Locate the cell with the specified text and output its [x, y] center coordinate. 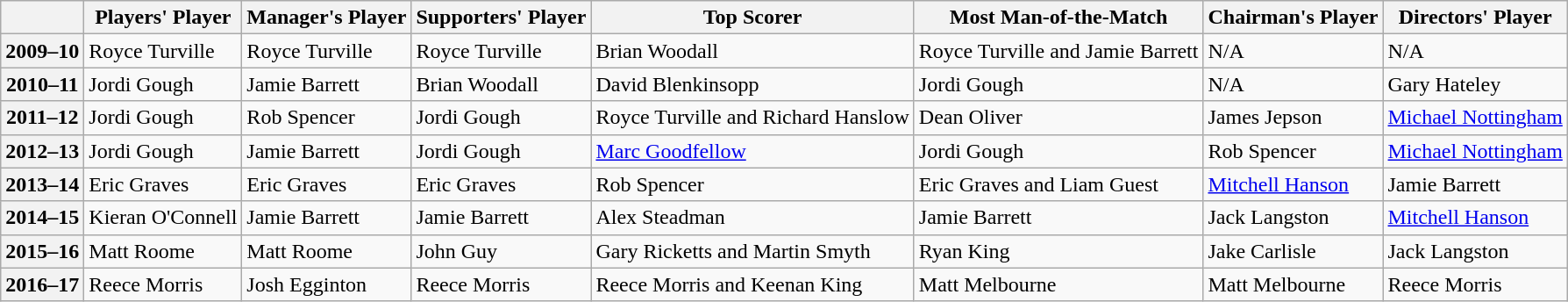
Reece Morris and Keenan King [752, 284]
Josh Egginton [326, 284]
Ryan King [1058, 251]
Directors' Player [1475, 18]
Alex Steadman [752, 218]
2009–10 [42, 51]
John Guy [502, 251]
Royce Turville and Richard Hanslow [752, 118]
Jake Carlisle [1293, 251]
Royce Turville and Jamie Barrett [1058, 51]
Most Man-of-the-Match [1058, 18]
James Jepson [1293, 118]
2016–17 [42, 284]
Kieran O'Connell [163, 218]
2012–13 [42, 151]
Manager's Player [326, 18]
Gary Hateley [1475, 84]
Dean Oliver [1058, 118]
Eric Graves and Liam Guest [1058, 184]
Gary Ricketts and Martin Smyth [752, 251]
David Blenkinsopp [752, 84]
Marc Goodfellow [752, 151]
Top Scorer [752, 18]
2015–16 [42, 251]
Supporters' Player [502, 18]
2011–12 [42, 118]
2013–14 [42, 184]
2014–15 [42, 218]
2010–11 [42, 84]
Chairman's Player [1293, 18]
Players' Player [163, 18]
